Locate the cell with the specified text and output its [x, y] center coordinate. 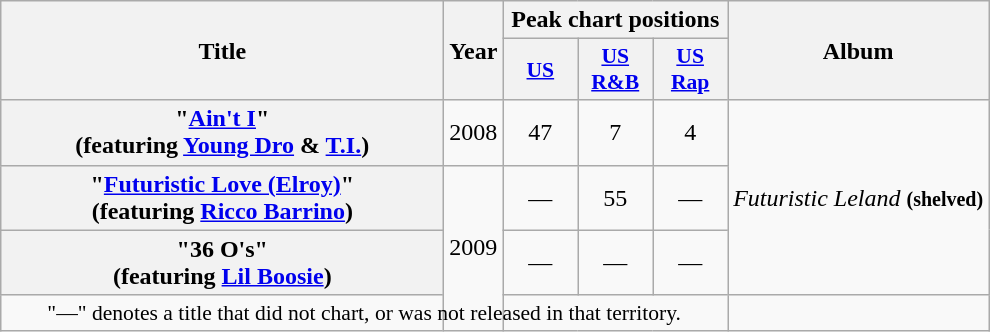
Futuristic Leland (shelved) [858, 198]
4 [690, 132]
2008 [474, 132]
Album [858, 50]
"Ain't I" (featuring Young Dro & T.I.) [222, 132]
Peak chart positions [616, 20]
"Futuristic Love (Elroy)" (featuring Ricco Barrino) [222, 198]
2009 [474, 248]
7 [616, 132]
47 [540, 132]
USR&B [616, 70]
USRap [690, 70]
Year [474, 50]
US [540, 70]
Title [222, 50]
"—" denotes a title that did not chart, or was not released in that territory. [364, 313]
"36 O's" (featuring Lil Boosie) [222, 262]
55 [616, 198]
